Identify which cell holds the provided text, then report its [x, y] central coordinate. 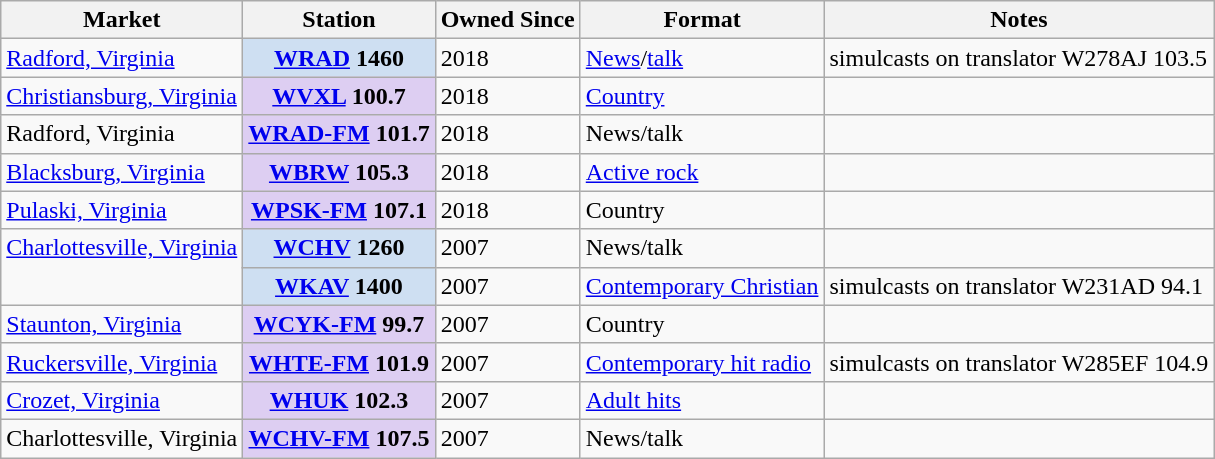
WBRW 105.3 [339, 172]
WPSK-FM 107.1 [339, 210]
Christiansburg, Virginia [122, 96]
WHUK 102.3 [339, 400]
WVXL 100.7 [339, 96]
Notes [1019, 20]
simulcasts on translator W231AD 94.1 [1019, 286]
Staunton, Virginia [122, 324]
Station [339, 20]
simulcasts on translator W278AJ 103.5 [1019, 58]
WKAV 1400 [339, 286]
WCHV 1260 [339, 248]
WRAD 1460 [339, 58]
Contemporary hit radio [702, 362]
WCHV-FM 107.5 [339, 438]
Active rock [702, 172]
Ruckersville, Virginia [122, 362]
Owned Since [508, 20]
Contemporary Christian [702, 286]
WRAD-FM 101.7 [339, 134]
Adult hits [702, 400]
WHTE-FM 101.9 [339, 362]
simulcasts on translator W285EF 104.9 [1019, 362]
Blacksburg, Virginia [122, 172]
Format [702, 20]
WCYK-FM 99.7 [339, 324]
Market [122, 20]
Pulaski, Virginia [122, 210]
Crozet, Virginia [122, 400]
